Search for the cell housing the specified text and yield its [X, Y] center coordinate. 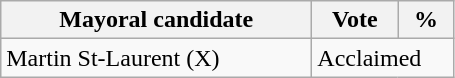
Vote [355, 20]
Acclaimed [383, 58]
% [426, 20]
Martin St-Laurent (X) [156, 58]
Mayoral candidate [156, 20]
